From the cell containing the given text, extract its center point as (X, Y) coordinate. 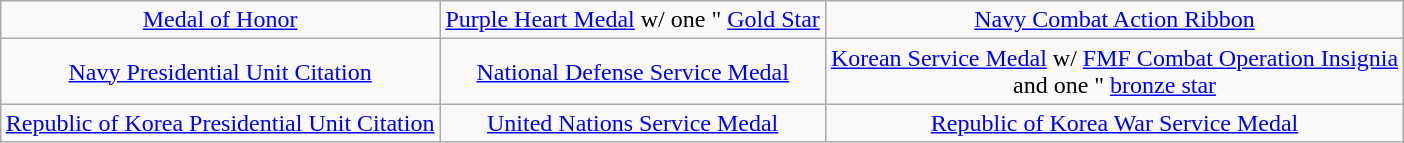
Medal of Honor (220, 20)
National Defense Service Medal (632, 72)
Purple Heart Medal w/ one " Gold Star (632, 20)
Republic of Korea Presidential Unit Citation (220, 123)
Navy Combat Action Ribbon (1114, 20)
United Nations Service Medal (632, 123)
Navy Presidential Unit Citation (220, 72)
Korean Service Medal w/ FMF Combat Operation Insignia and one " bronze star (1114, 72)
Republic of Korea War Service Medal (1114, 123)
